Pinpoint the cell where the given text exists, returning its (X, Y) midpoint coordinate. 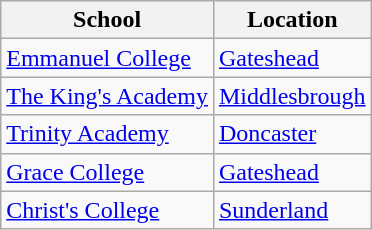
Grace College (108, 172)
Christ's College (108, 210)
Emmanuel College (108, 58)
Location (292, 20)
Middlesbrough (292, 96)
Trinity Academy (108, 134)
The King's Academy (108, 96)
Sunderland (292, 210)
School (108, 20)
Doncaster (292, 134)
